Provide the (x, y) coordinate of the cell's center where the given text is located.  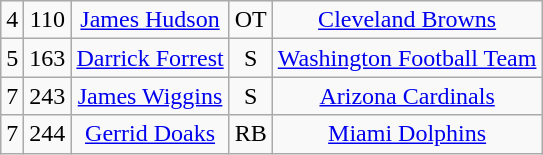
Darrick Forrest (150, 58)
243 (48, 96)
Gerrid Doaks (150, 134)
OT (250, 20)
4 (12, 20)
Arizona Cardinals (407, 96)
Washington Football Team (407, 58)
James Wiggins (150, 96)
244 (48, 134)
5 (12, 58)
RB (250, 134)
110 (48, 20)
163 (48, 58)
Miami Dolphins (407, 134)
Cleveland Browns (407, 20)
James Hudson (150, 20)
